Return (x, y) of the center of cell containing provided text 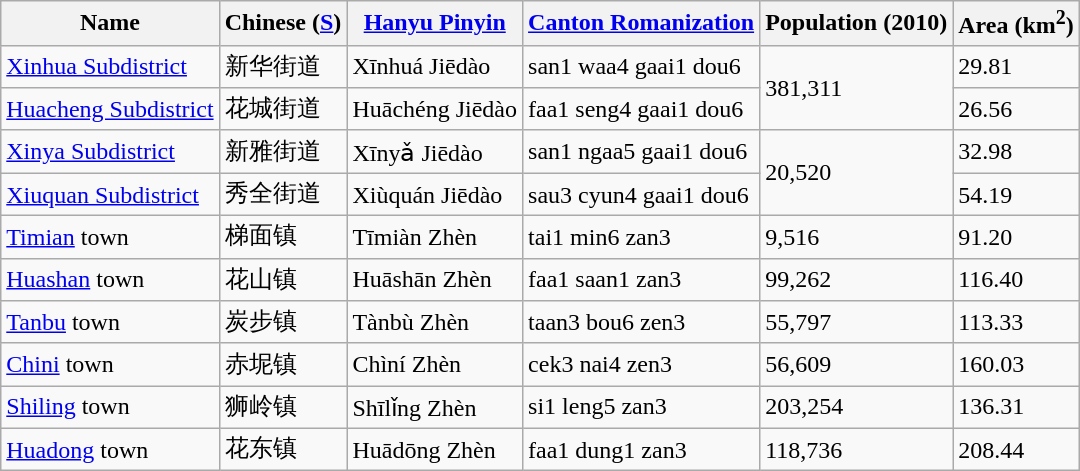
faa1 dung1 zan3 (642, 450)
Tànbù Zhèn (435, 322)
Chini town (110, 364)
si1 leng5 zan3 (642, 408)
Tīmiàn Zhèn (435, 238)
54.19 (1016, 194)
san1 waa4 gaai1 dou6 (642, 66)
狮岭镇 (283, 408)
Area (km2) (1016, 24)
Xīnhuá Jiēdào (435, 66)
炭步镇 (283, 322)
Xinhua Subdistrict (110, 66)
Shiling town (110, 408)
160.03 (1016, 364)
Huāshān Zhèn (435, 280)
55,797 (856, 322)
Population (2010) (856, 24)
花山镇 (283, 280)
91.20 (1016, 238)
29.81 (1016, 66)
9,516 (856, 238)
faa1 saan1 zan3 (642, 280)
梯面镇 (283, 238)
Xīnyǎ Jiēdào (435, 152)
Huādōng Zhèn (435, 450)
Huashan town (110, 280)
Shīlǐng Zhèn (435, 408)
Hanyu Pinyin (435, 24)
Xiuquan Subdistrict (110, 194)
Xiùquán Jiēdào (435, 194)
花城街道 (283, 110)
san1 ngaa5 gaai1 dou6 (642, 152)
32.98 (1016, 152)
Tanbu town (110, 322)
56,609 (856, 364)
Huadong town (110, 450)
Xinya Subdistrict (110, 152)
381,311 (856, 88)
Name (110, 24)
新雅街道 (283, 152)
99,262 (856, 280)
136.31 (1016, 408)
sau3 cyun4 gaai1 dou6 (642, 194)
新华街道 (283, 66)
Chinese (S) (283, 24)
Canton Romanization (642, 24)
秀全街道 (283, 194)
faa1 seng4 gaai1 dou6 (642, 110)
113.33 (1016, 322)
tai1 min6 zan3 (642, 238)
118,736 (856, 450)
cek3 nai4 zen3 (642, 364)
Huāchéng Jiēdào (435, 110)
203,254 (856, 408)
26.56 (1016, 110)
116.40 (1016, 280)
taan3 bou6 zen3 (642, 322)
20,520 (856, 172)
Chìní Zhèn (435, 364)
208.44 (1016, 450)
花东镇 (283, 450)
Timian town (110, 238)
Huacheng Subdistrict (110, 110)
赤坭镇 (283, 364)
